Locate the cell with the specified text and output its (x, y) center coordinate. 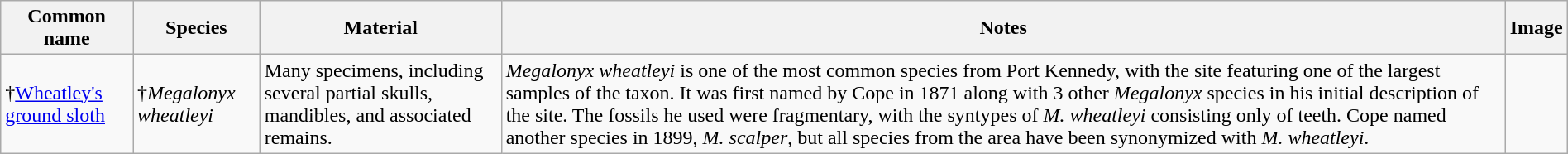
Material (380, 28)
Many specimens, including several partial skulls, mandibles, and associated remains. (380, 104)
Common name (67, 28)
†Wheatley's ground sloth (67, 104)
Species (197, 28)
†Megalonyx wheatleyi (197, 104)
Image (1537, 28)
Notes (1003, 28)
